Output the [x, y] coordinate of the center of the cell containing the given text.  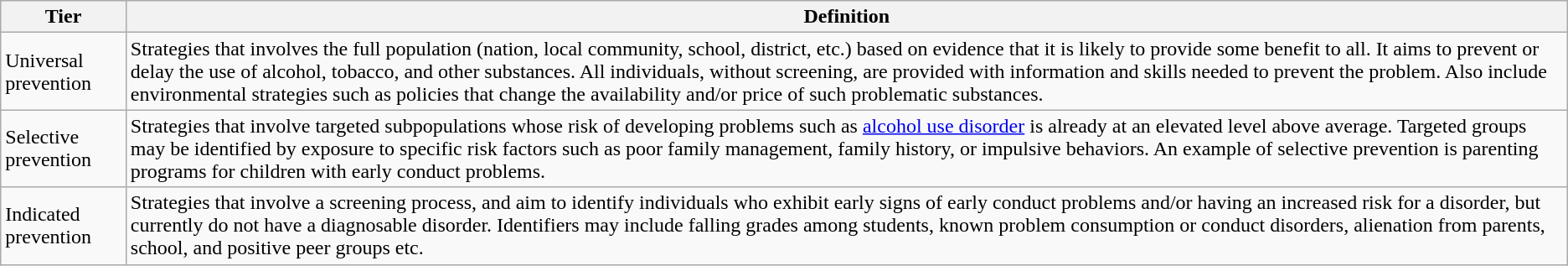
Selective prevention [64, 149]
Tier [64, 17]
Universal prevention [64, 71]
Indicated prevention [64, 226]
Definition [846, 17]
